Return [X, Y] of the center of cell containing provided text 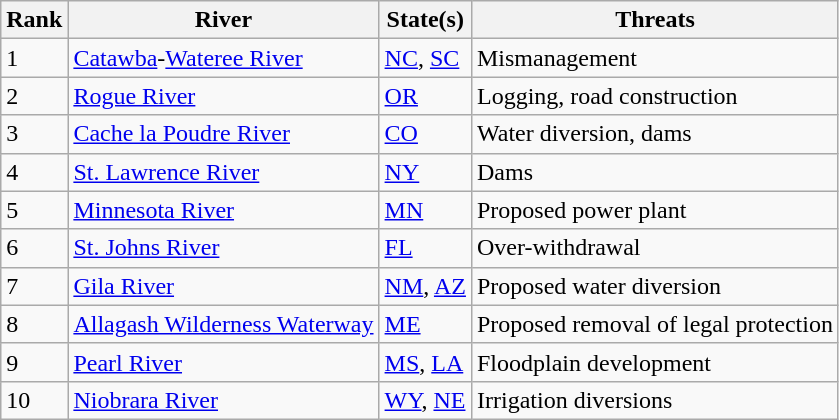
CO [425, 134]
Water diversion, dams [654, 134]
Rogue River [224, 96]
Allagash Wilderness Waterway [224, 324]
St. Lawrence River [224, 172]
Niobrara River [224, 400]
River [224, 20]
OR [425, 96]
MS, LA [425, 362]
1 [34, 58]
Dams [654, 172]
7 [34, 286]
Proposed removal of legal protection [654, 324]
3 [34, 134]
State(s) [425, 20]
Irrigation diversions [654, 400]
FL [425, 248]
Cache la Poudre River [224, 134]
Minnesota River [224, 210]
Catawba-Wateree River [224, 58]
NY [425, 172]
9 [34, 362]
8 [34, 324]
Gila River [224, 286]
NC, SC [425, 58]
Pearl River [224, 362]
MN [425, 210]
ME [425, 324]
5 [34, 210]
Proposed water diversion [654, 286]
6 [34, 248]
Logging, road construction [654, 96]
Mismanagement [654, 58]
St. Johns River [224, 248]
WY, NE [425, 400]
Proposed power plant [654, 210]
Over-withdrawal [654, 248]
4 [34, 172]
2 [34, 96]
NM, AZ [425, 286]
Rank [34, 20]
10 [34, 400]
Floodplain development [654, 362]
Threats [654, 20]
